Extract the (X, Y) coordinate from the center of the cell holding the provided text.  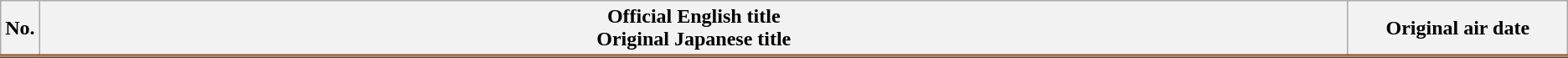
No. (20, 29)
Official English title Original Japanese title (694, 29)
Original air date (1457, 29)
